Determine the (x, y) coordinate at the center of the cell enclosing the given text.  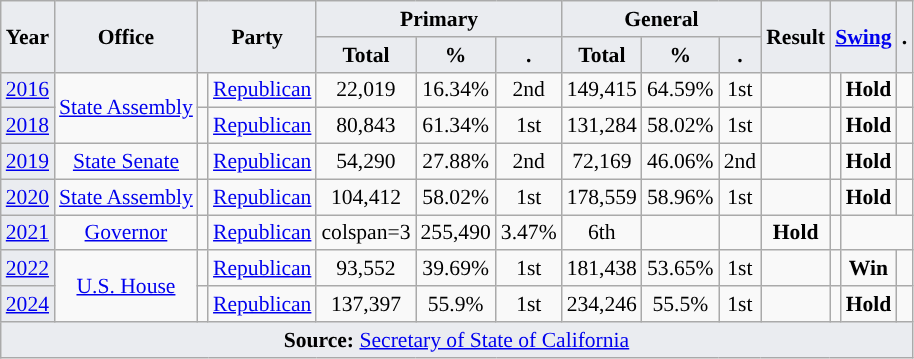
54,290 (366, 162)
Swing (864, 36)
2020 (28, 197)
2016 (28, 90)
General (662, 19)
149,415 (602, 90)
58.96% (680, 197)
2019 (28, 162)
55.5% (680, 304)
72,169 (602, 162)
39.69% (456, 269)
State Senate (126, 162)
178,559 (602, 197)
234,246 (602, 304)
104,412 (366, 197)
61.34% (456, 126)
137,397 (366, 304)
16.34% (456, 90)
U.S. House (126, 286)
Governor (126, 233)
3.47% (529, 233)
131,284 (602, 126)
2022 (28, 269)
Year (28, 36)
181,438 (602, 269)
colspan=3 (366, 233)
Office (126, 36)
53.65% (680, 269)
Party (258, 36)
80,843 (366, 126)
93,552 (366, 269)
2018 (28, 126)
Result (796, 36)
55.9% (456, 304)
Primary (438, 19)
2021 (28, 233)
Win (868, 269)
2024 (28, 304)
6th (602, 233)
46.06% (680, 162)
27.88% (456, 162)
22,019 (366, 90)
255,490 (456, 233)
64.59% (680, 90)
Source: Secretary of State of California (456, 340)
